For the text-containing cell, return its midpoint in [X, Y] coordinate format. 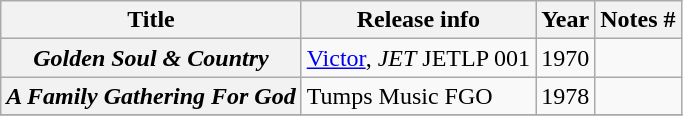
1970 [566, 58]
Title [151, 20]
Notes # [638, 20]
Release info [418, 20]
Tumps Music FGO [418, 96]
1978 [566, 96]
Year [566, 20]
A Family Gathering For God [151, 96]
Victor, JET JETLP 001 [418, 58]
Golden Soul & Country [151, 58]
